Scan for the cell matching the given text and deliver its [X, Y] coordinate at center. 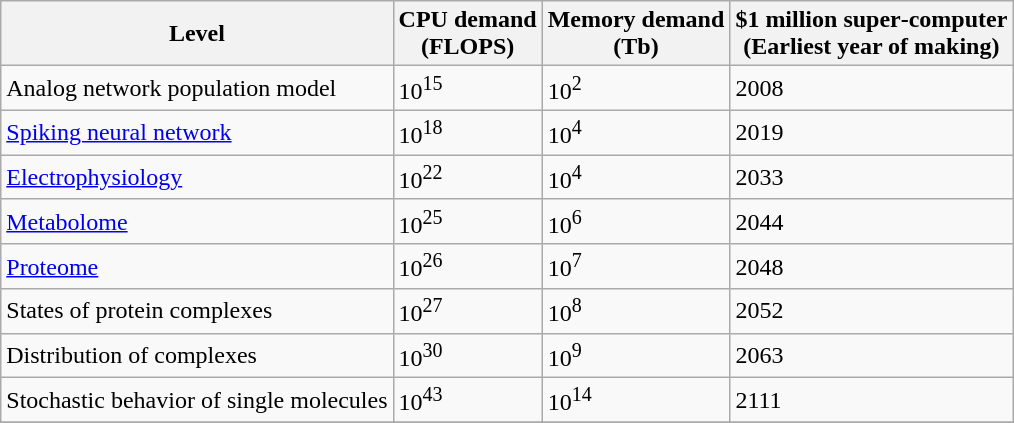
CPU demand(FLOPS) [468, 34]
1014 [636, 400]
1022 [468, 178]
2111 [872, 400]
1026 [468, 266]
Metabolome [197, 222]
2063 [872, 356]
Proteome [197, 266]
2008 [872, 88]
Memory demand(Tb) [636, 34]
Stochastic behavior of single molecules [197, 400]
108 [636, 312]
102 [636, 88]
1015 [468, 88]
1027 [468, 312]
$1 million super‐computer(Earliest year of making) [872, 34]
2048 [872, 266]
2052 [872, 312]
Analog network population model [197, 88]
Level [197, 34]
1025 [468, 222]
Distribution of complexes [197, 356]
Electrophysiology [197, 178]
1018 [468, 132]
2019 [872, 132]
1043 [468, 400]
107 [636, 266]
States of protein complexes [197, 312]
Spiking neural network [197, 132]
1030 [468, 356]
109 [636, 356]
2033 [872, 178]
106 [636, 222]
2044 [872, 222]
